Pinpoint the cell where the given text exists, returning its (X, Y) midpoint coordinate. 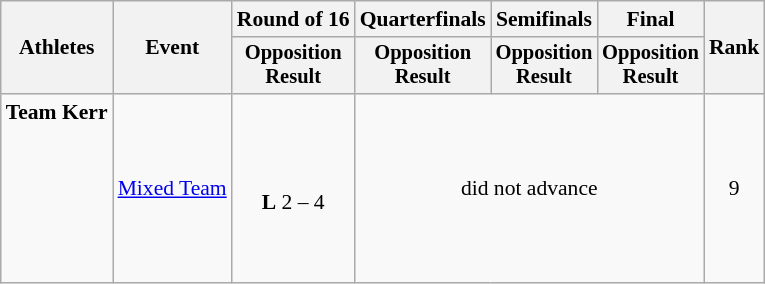
Semifinals (544, 19)
Quarterfinals (423, 19)
Final (650, 19)
Mixed Team (172, 188)
did not advance (530, 188)
L 2 – 4 (294, 188)
Athletes (57, 48)
Team Kerr (57, 188)
Event (172, 48)
Round of 16 (294, 19)
9 (734, 188)
Rank (734, 48)
